Find where the given text appears and provide that cell's center as [X, Y] coordinate. 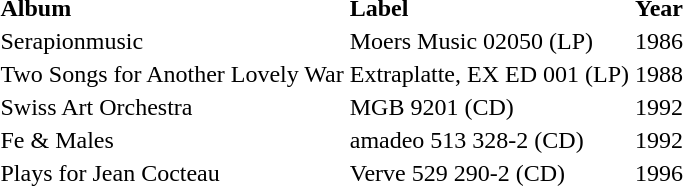
Extraplatte, EX ED 001 (LP) [489, 74]
Moers Music 02050 (LP) [489, 41]
MGB 9201 (CD) [489, 107]
amadeo 513 328-2 (CD) [489, 140]
